Capture the cell that displays the provided text and extract its [x, y] central coordinate. 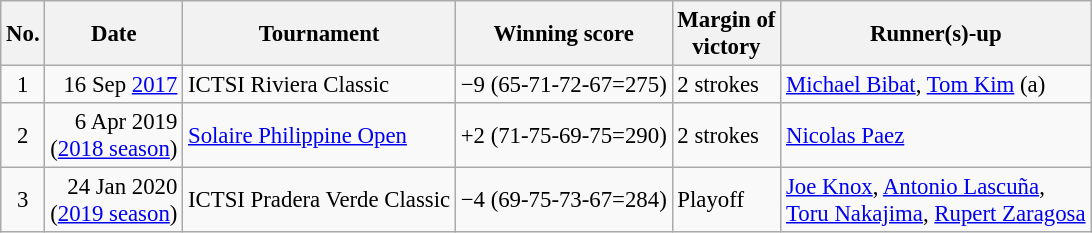
Michael Bibat, Tom Kim (a) [936, 85]
24 Jan 2020(2019 season) [114, 200]
No. [23, 34]
−9 (65-71-72-67=275) [564, 85]
Tournament [320, 34]
Solaire Philippine Open [320, 136]
3 [23, 200]
16 Sep 2017 [114, 85]
+2 (71-75-69-75=290) [564, 136]
1 [23, 85]
Joe Knox, Antonio Lascuña, Toru Nakajima, Rupert Zaragosa [936, 200]
Margin ofvictory [726, 34]
Date [114, 34]
Runner(s)-up [936, 34]
−4 (69-75-73-67=284) [564, 200]
Winning score [564, 34]
6 Apr 2019(2018 season) [114, 136]
2 [23, 136]
Nicolas Paez [936, 136]
ICTSI Pradera Verde Classic [320, 200]
Playoff [726, 200]
ICTSI Riviera Classic [320, 85]
